From the cell containing the given text, extract its center point as [x, y] coordinate. 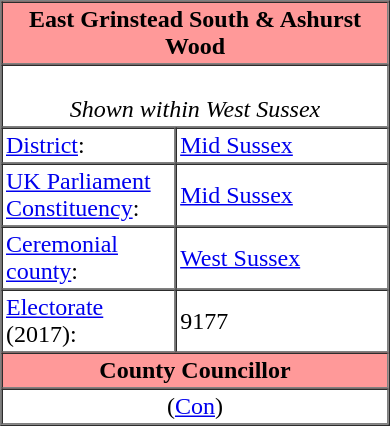
District: [89, 146]
County Councillor [196, 370]
Ceremonial county: [89, 258]
UK Parliament Constituency: [89, 196]
West Sussex [282, 258]
Shown within West Sussex [196, 96]
9177 [282, 322]
(Con) [196, 406]
Electorate (2017): [89, 322]
East Grinstead South & Ashurst Wood [196, 34]
